Find where the given text appears and provide that cell's center as [x, y] coordinate. 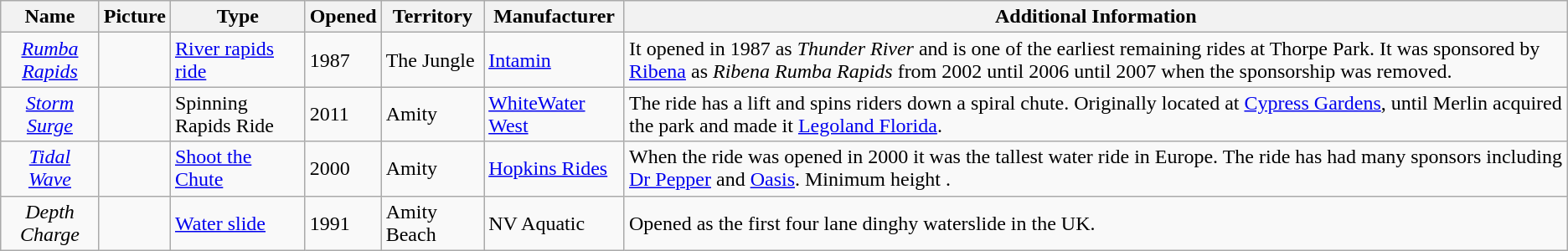
Depth Charge [50, 223]
Intamin [554, 60]
1991 [343, 223]
Rumba Rapids [50, 60]
The Jungle [432, 60]
Tidal Wave [50, 169]
WhiteWater West [554, 114]
Territory [432, 17]
Opened [343, 17]
NV Aquatic [554, 223]
2011 [343, 114]
2000 [343, 169]
Manufacturer [554, 17]
Name [50, 17]
Spinning Rapids Ride [238, 114]
Additional Information [1096, 17]
1987 [343, 60]
Hopkins Rides [554, 169]
Amity Beach [432, 223]
Picture [134, 17]
Opened as the first four lane dinghy waterslide in the UK. [1096, 223]
River rapids ride [238, 60]
Shoot the Chute [238, 169]
Water slide [238, 223]
Type [238, 17]
Storm Surge [50, 114]
